Locate the cell with the specified text and output its (X, Y) center coordinate. 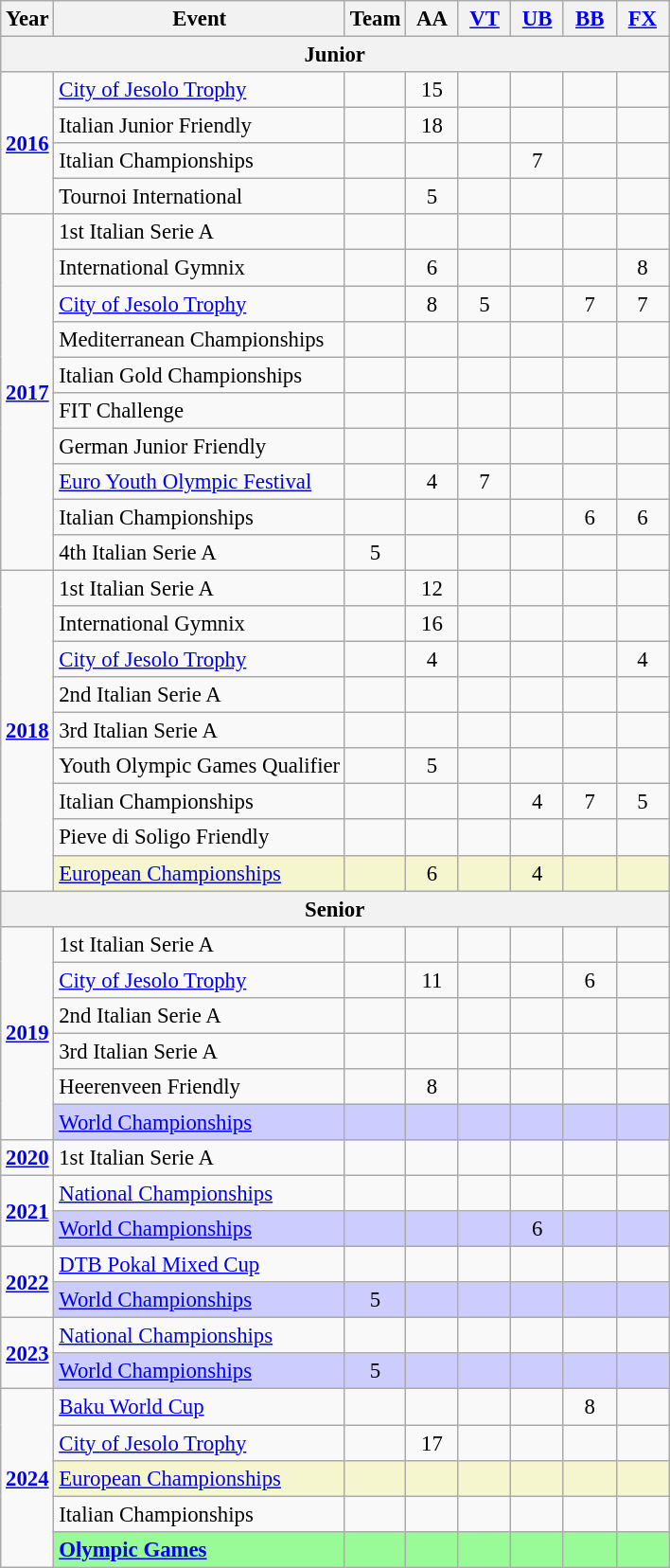
FX (643, 19)
15 (432, 90)
2022 (27, 1282)
2020 (27, 1158)
12 (432, 588)
Pieve di Soligo Friendly (200, 838)
2021 (27, 1212)
Tournoi International (200, 197)
2018 (27, 730)
Senior (335, 909)
Youth Olympic Games Qualifier (200, 766)
Year (27, 19)
Mediterranean Championships (200, 339)
Italian Gold Championships (200, 375)
UB (538, 19)
2024 (27, 1478)
BB (590, 19)
2016 (27, 143)
Euro Youth Olympic Festival (200, 482)
17 (432, 1443)
Team (375, 19)
2017 (27, 392)
16 (432, 624)
FIT Challenge (200, 410)
Italian Junior Friendly (200, 126)
DTB Pokal Mixed Cup (200, 1265)
2023 (27, 1354)
VT (485, 19)
2019 (27, 1033)
18 (432, 126)
Event (200, 19)
AA (432, 19)
German Junior Friendly (200, 446)
Olympic Games (200, 1549)
Baku World Cup (200, 1407)
11 (432, 980)
Heerenveen Friendly (200, 1087)
Junior (335, 55)
4th Italian Serie A (200, 553)
